Provide the (x, y) coordinate of the cell's center where the given text is located.  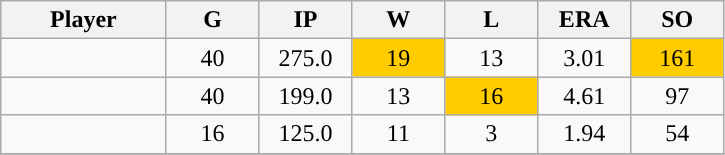
1.94 (584, 134)
97 (678, 96)
ERA (584, 20)
125.0 (306, 134)
275.0 (306, 58)
11 (398, 134)
4.61 (584, 96)
SO (678, 20)
L (492, 20)
3.01 (584, 58)
161 (678, 58)
3 (492, 134)
199.0 (306, 96)
IP (306, 20)
54 (678, 134)
19 (398, 58)
W (398, 20)
Player (84, 20)
G (212, 20)
